Search for the cell housing the specified text and yield its [x, y] center coordinate. 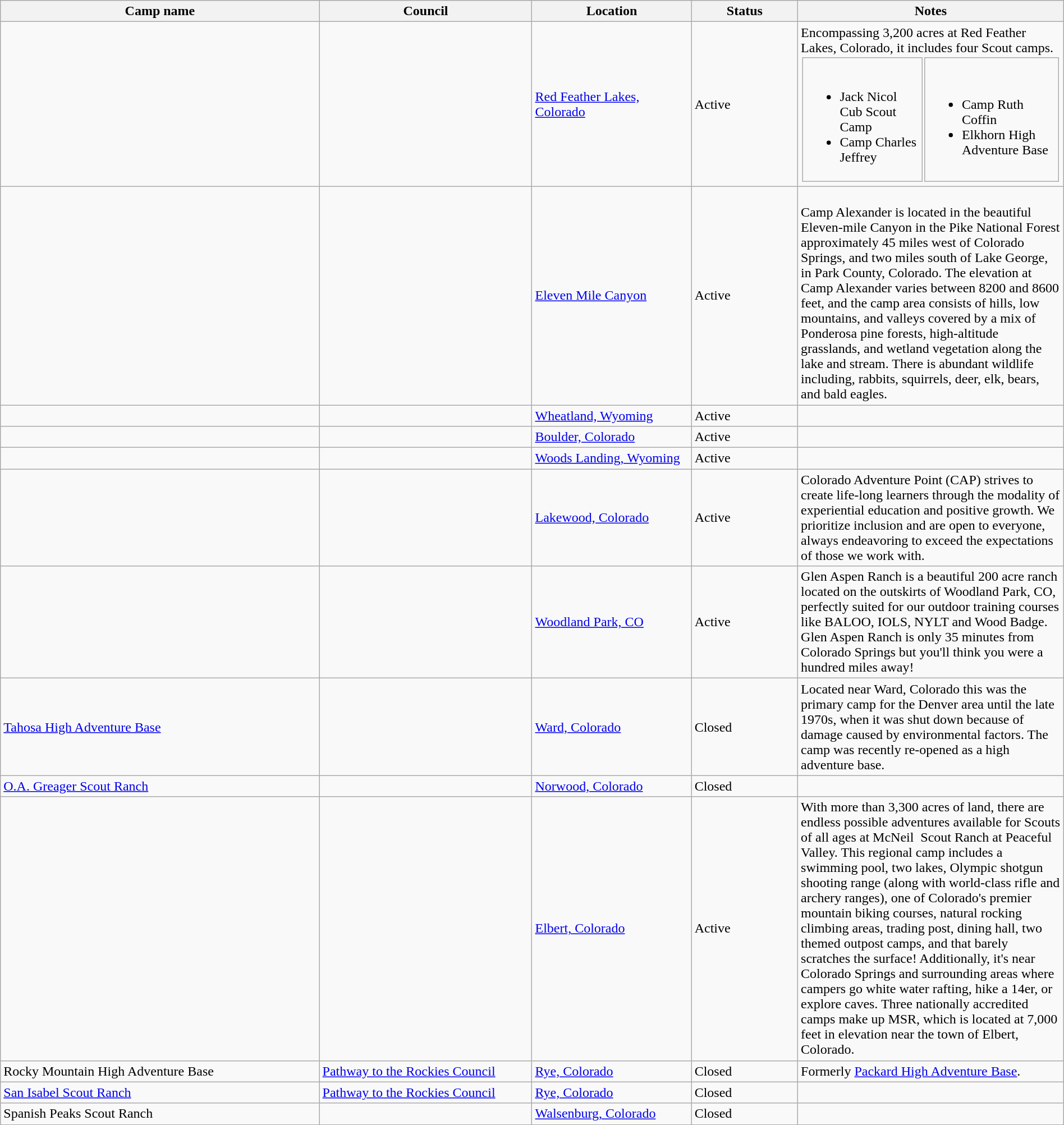
Woods Landing, Wyoming [612, 458]
Norwood, Colorado [612, 786]
Camp name [160, 11]
Status [744, 11]
Rocky Mountain High Adventure Base [160, 1071]
Formerly Packard High Adventure Base. [931, 1071]
Notes [931, 11]
Lakewood, Colorado [612, 517]
Elbert, Colorado [612, 929]
San Isabel Scout Ranch [160, 1092]
Walsenburg, Colorado [612, 1114]
Woodland Park, CO [612, 622]
Ward, Colorado [612, 727]
O.A. Greager Scout Ranch [160, 786]
Jack Nicol Cub Scout CampCamp Charles Jeffrey [863, 119]
Red Feather Lakes, Colorado [612, 104]
Location [612, 11]
Spanish Peaks Scout Ranch [160, 1114]
Council [425, 11]
Wheatland, Wyoming [612, 416]
Eleven Mile Canyon [612, 295]
Camp Ruth CoffinElkhorn High Adventure Base [992, 119]
Boulder, Colorado [612, 437]
Tahosa High Adventure Base [160, 727]
